Identify which cell holds the provided text, then report its [X, Y] central coordinate. 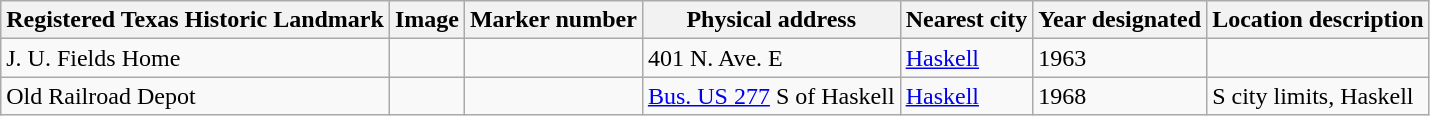
S city limits, Haskell [1318, 96]
Registered Texas Historic Landmark [196, 20]
J. U. Fields Home [196, 58]
Year designated [1120, 20]
Old Railroad Depot [196, 96]
Bus. US 277 S of Haskell [771, 96]
1963 [1120, 58]
Physical address [771, 20]
Image [426, 20]
1968 [1120, 96]
Marker number [553, 20]
Nearest city [966, 20]
Location description [1318, 20]
401 N. Ave. E [771, 58]
